Provide the (X, Y) coordinate of the cell's center where the given text is located.  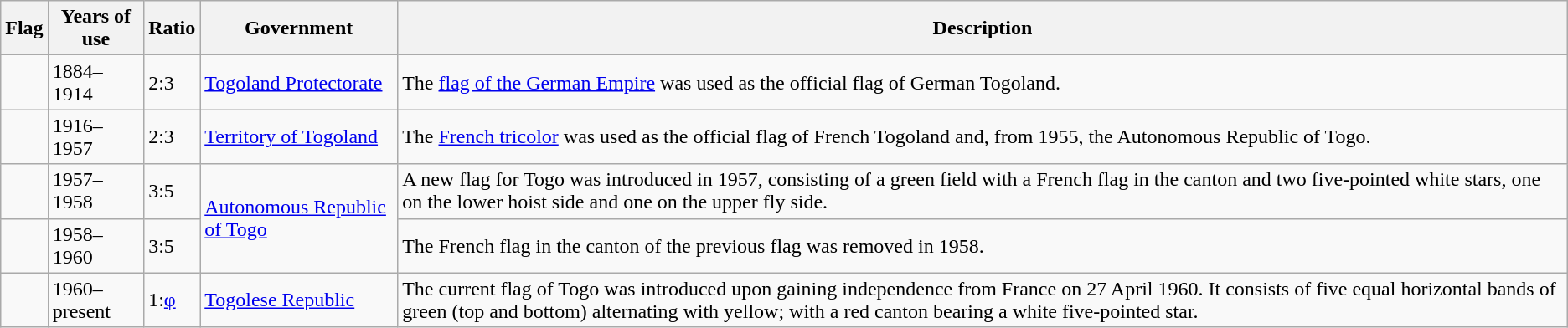
1884–1914 (95, 82)
Government (299, 28)
Autonomous Republic of Togo (299, 218)
Togolese Republic (299, 300)
1957–1958 (95, 191)
The flag of the German Empire was used as the official flag of German Togoland. (983, 82)
Togoland Protectorate (299, 82)
Territory of Togoland (299, 137)
1960–present (95, 300)
The French flag in the canton of the previous flag was removed in 1958. (983, 246)
1958–1960 (95, 246)
Years of use (95, 28)
1:φ (173, 300)
Description (983, 28)
The French tricolor was used as the official flag of French Togoland and, from 1955, the Autonomous Republic of Togo. (983, 137)
Ratio (173, 28)
1916–1957 (95, 137)
Flag (24, 28)
